Capture the cell that displays the provided text and extract its [x, y] central coordinate. 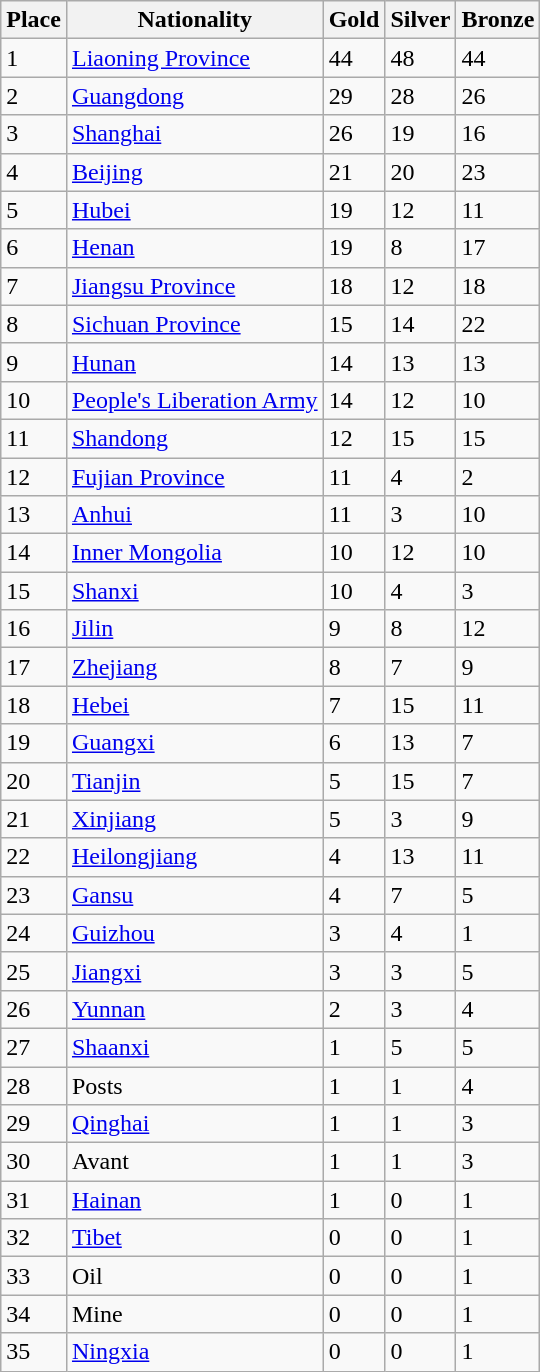
Oil [194, 1276]
Tianjin [194, 781]
Gansu [194, 895]
Silver [420, 20]
Xinjiang [194, 819]
Anhui [194, 515]
Hunan [194, 362]
Qinghai [194, 1124]
33 [34, 1276]
Hebei [194, 705]
Zhejiang [194, 667]
Shandong [194, 438]
Shanxi [194, 591]
Guangxi [194, 743]
Jilin [194, 629]
Henan [194, 248]
Nationality [194, 20]
31 [34, 1200]
Fujian Province [194, 477]
24 [34, 933]
Ningxia [194, 1352]
Place [34, 20]
32 [34, 1238]
Inner Mongolia [194, 553]
25 [34, 971]
Hubei [194, 210]
Tibet [194, 1238]
Beijing [194, 172]
Jiangxi [194, 971]
Guizhou [194, 933]
27 [34, 1047]
Jiangsu Province [194, 286]
34 [34, 1314]
Guangdong [194, 96]
People's Liberation Army [194, 400]
Heilongjiang [194, 857]
Bronze [498, 20]
Yunnan [194, 1009]
Gold [354, 20]
Posts [194, 1085]
Mine [194, 1314]
30 [34, 1162]
Avant [194, 1162]
35 [34, 1352]
Shaanxi [194, 1047]
48 [420, 58]
Hainan [194, 1200]
Sichuan Province [194, 324]
Shanghai [194, 134]
Liaoning Province [194, 58]
